Provide the (x, y) coordinate of the cell's center where the given text is located.  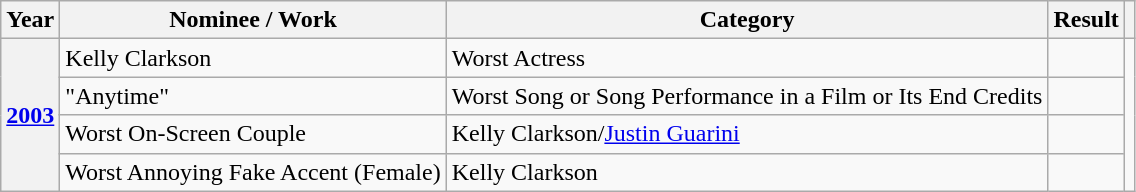
Worst Annoying Fake Accent (Female) (253, 172)
Nominee / Work (253, 20)
Kelly Clarkson/Justin Guarini (747, 134)
Result (1086, 20)
Year (30, 20)
"Anytime" (253, 96)
2003 (30, 115)
Worst On-Screen Couple (253, 134)
Worst Song or Song Performance in a Film or Its End Credits (747, 96)
Category (747, 20)
Worst Actress (747, 58)
